Determine the [x, y] coordinate at the center of the cell enclosing the given text.  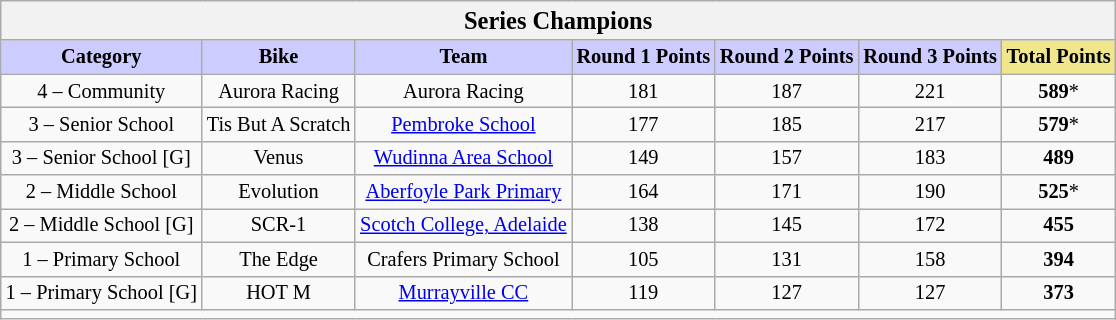
Evolution [278, 192]
The Edge [278, 259]
1 – Primary School [102, 259]
187 [786, 91]
Total Points [1059, 57]
Pembroke School [463, 124]
Crafers Primary School [463, 259]
455 [1059, 225]
Tis But A Scratch [278, 124]
579* [1059, 124]
145 [786, 225]
149 [644, 158]
SCR-1 [278, 225]
164 [644, 192]
157 [786, 158]
3 – Senior School [G] [102, 158]
525* [1059, 192]
221 [930, 91]
589* [1059, 91]
217 [930, 124]
131 [786, 259]
Murrayville CC [463, 293]
2 – Middle School [G] [102, 225]
Aberfoyle Park Primary [463, 192]
Round 1 Points [644, 57]
Series Champions [558, 20]
119 [644, 293]
Round 2 Points [786, 57]
2 – Middle School [102, 192]
Bike [278, 57]
Round 3 Points [930, 57]
Scotch College, Adelaide [463, 225]
138 [644, 225]
158 [930, 259]
183 [930, 158]
172 [930, 225]
181 [644, 91]
190 [930, 192]
171 [786, 192]
Wudinna Area School [463, 158]
177 [644, 124]
105 [644, 259]
4 – Community [102, 91]
394 [1059, 259]
373 [1059, 293]
185 [786, 124]
Team [463, 57]
1 – Primary School [G] [102, 293]
Category [102, 57]
HOT M [278, 293]
3 – Senior School [102, 124]
489 [1059, 158]
Venus [278, 158]
